Find where the given text appears and provide that cell's center as [X, Y] coordinate. 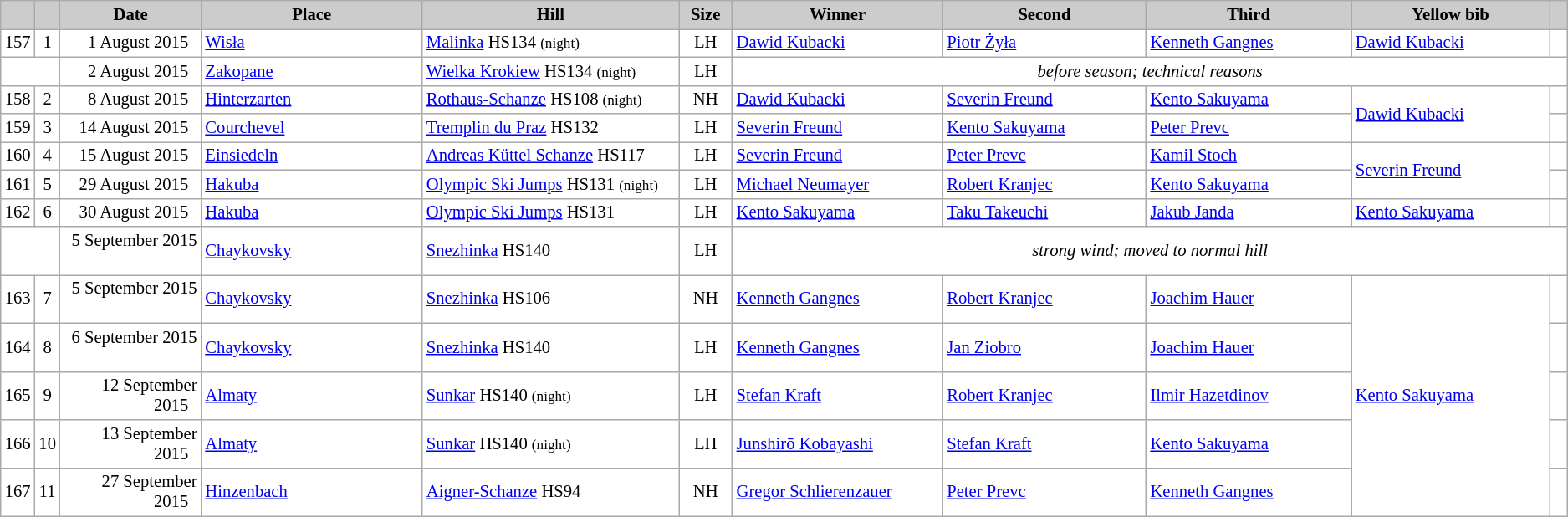
13 September 2015 [130, 444]
Einsiedeln [311, 156]
before season; technical reasons [1151, 71]
161 [18, 184]
Third [1249, 14]
2 [47, 100]
7 [47, 299]
strong wind; moved to normal hill [1151, 250]
Olympic Ski Jumps HS131 [550, 212]
Hinzenbach [311, 492]
160 [18, 156]
162 [18, 212]
Hinterzarten [311, 100]
Zakopane [311, 71]
30 August 2015 [130, 212]
165 [18, 396]
157 [18, 43]
4 [47, 156]
12 September 2015 [130, 396]
Rothaus-Schanze HS108 (night) [550, 100]
1 August 2015 [130, 43]
11 [47, 492]
6 [47, 212]
Piotr Żyła [1044, 43]
166 [18, 444]
Tremplin du Praz HS132 [550, 128]
3 [47, 128]
Courchevel [311, 128]
Place [311, 14]
Kamil Stoch [1249, 156]
167 [18, 492]
15 August 2015 [130, 156]
9 [47, 396]
164 [18, 347]
1 [47, 43]
14 August 2015 [130, 128]
Olympic Ski Jumps HS131 (night) [550, 184]
Aigner-Schanze HS94 [550, 492]
Yellow bib [1450, 14]
Wielka Krokiew HS134 (night) [550, 71]
Wisła [311, 43]
Andreas Küttel Schanze HS117 [550, 156]
Taku Takeuchi [1044, 212]
Michael Neumayer [838, 184]
Snezhinka HS106 [550, 299]
29 August 2015 [130, 184]
Malinka HS134 (night) [550, 43]
Date [130, 14]
159 [18, 128]
Junshirō Kobayashi [838, 444]
27 September 2015 [130, 492]
163 [18, 299]
158 [18, 100]
2 August 2015 [130, 71]
Gregor Schlierenzauer [838, 492]
Jakub Janda [1249, 212]
10 [47, 444]
Hill [550, 14]
6 September 2015 [130, 347]
Second [1044, 14]
8 August 2015 [130, 100]
Ilmir Hazetdinov [1249, 396]
5 [47, 184]
Size [706, 14]
Winner [838, 14]
Jan Ziobro [1044, 347]
8 [47, 347]
